Search for the cell housing the specified text and yield its (X, Y) center coordinate. 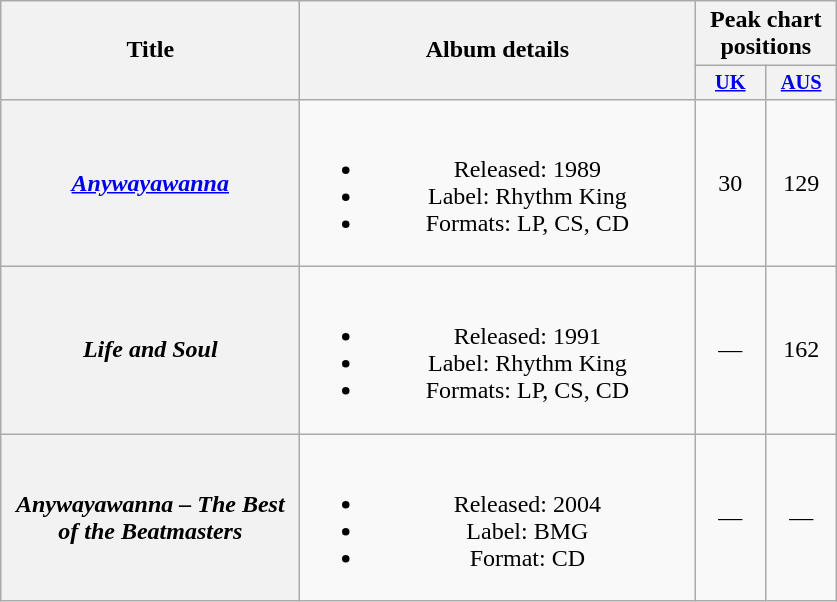
Released: 1991Label: Rhythm KingFormats: LP, CS, CD (498, 350)
UK (730, 83)
Peak chartpositions (766, 34)
162 (802, 350)
30 (730, 182)
Anywayawanna – The Best of the Beatmasters (150, 518)
Released: 2004Label: BMGFormat: CD (498, 518)
Anywayawanna (150, 182)
Released: 1989Label: Rhythm KingFormats: LP, CS, CD (498, 182)
Album details (498, 50)
Life and Soul (150, 350)
129 (802, 182)
AUS (802, 83)
Title (150, 50)
